Extract the [X, Y] coordinate from the center of the cell holding the provided text.  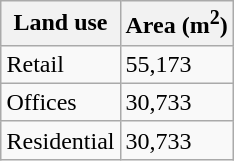
Residential [60, 140]
Land use [60, 24]
55,173 [176, 64]
Area (m2) [176, 24]
Offices [60, 102]
Retail [60, 64]
